Search for the cell housing the specified text and yield its (x, y) center coordinate. 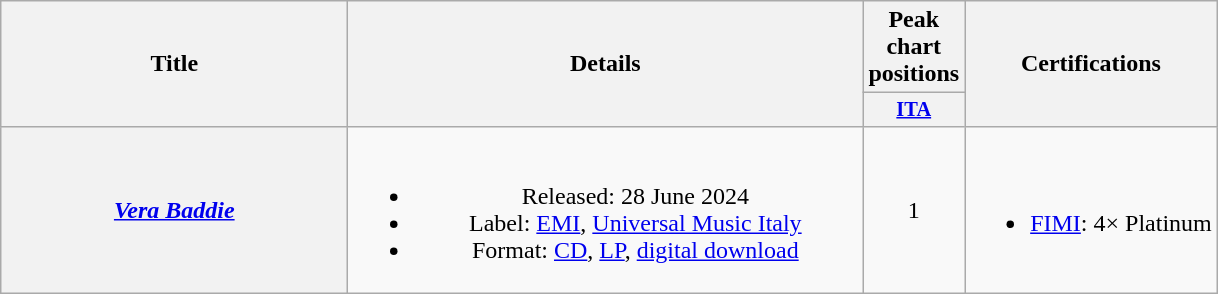
1 (914, 210)
Title (174, 64)
Certifications (1092, 64)
FIMI: 4× Platinum (1092, 210)
Released: 28 June 2024Label: EMI, Universal Music ItalyFormat: CD, LP, digital download (606, 210)
Vera Baddie (174, 210)
Peak chart positions (914, 47)
ITA (914, 110)
Details (606, 64)
